Capture the cell that displays the provided text and extract its [X, Y] central coordinate. 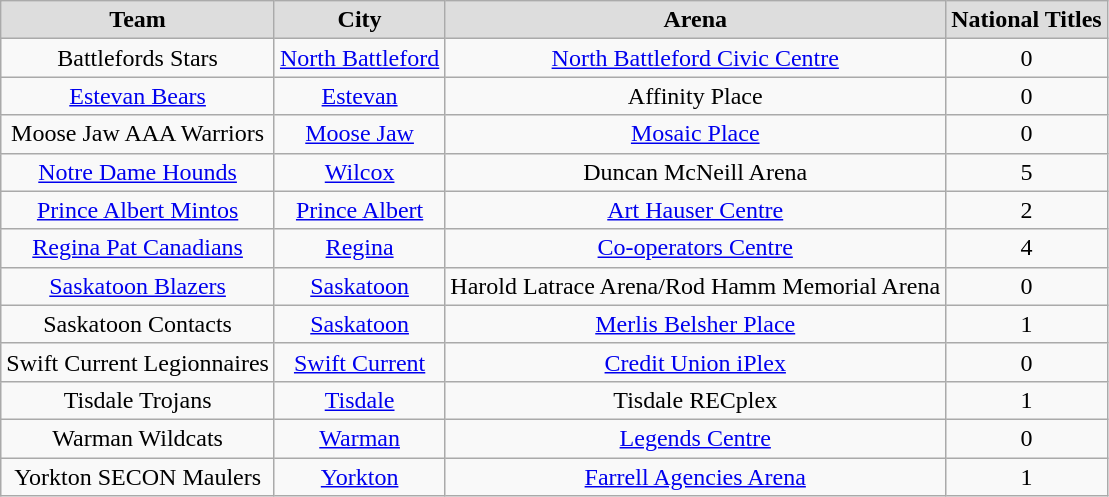
Wilcox [359, 172]
Warman [359, 438]
4 [1027, 248]
Swift Current [359, 362]
Tisdale RECplex [696, 400]
Mosaic Place [696, 134]
Yorkton SECON Maulers [138, 477]
Saskatoon Blazers [138, 286]
Estevan [359, 96]
Team [138, 20]
2 [1027, 210]
Tisdale [359, 400]
Tisdale Trojans [138, 400]
Regina Pat Canadians [138, 248]
Prince Albert [359, 210]
Credit Union iPlex [696, 362]
Art Hauser Centre [696, 210]
Notre Dame Hounds [138, 172]
North Battleford Civic Centre [696, 58]
Farrell Agencies Arena [696, 477]
Merlis Belsher Place [696, 324]
Moose Jaw [359, 134]
North Battleford [359, 58]
Battlefords Stars [138, 58]
Co-operators Centre [696, 248]
Arena [696, 20]
Moose Jaw AAA Warriors [138, 134]
Affinity Place [696, 96]
Duncan McNeill Arena [696, 172]
Harold Latrace Arena/Rod Hamm Memorial Arena [696, 286]
5 [1027, 172]
Estevan Bears [138, 96]
Warman Wildcats [138, 438]
Prince Albert Mintos [138, 210]
Regina [359, 248]
National Titles [1027, 20]
Swift Current Legionnaires [138, 362]
Yorkton [359, 477]
City [359, 20]
Saskatoon Contacts [138, 324]
Legends Centre [696, 438]
